From the cell containing the given text, extract its center point as [x, y] coordinate. 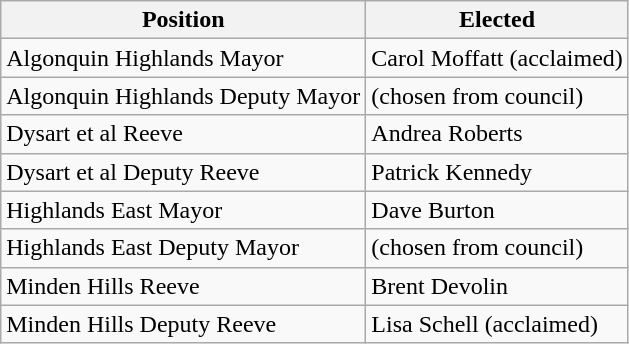
Position [184, 20]
Elected [498, 20]
Patrick Kennedy [498, 172]
Dysart et al Deputy Reeve [184, 172]
Dysart et al Reeve [184, 134]
Highlands East Mayor [184, 210]
Minden Hills Reeve [184, 286]
Algonquin Highlands Deputy Mayor [184, 96]
Dave Burton [498, 210]
Lisa Schell (acclaimed) [498, 324]
Brent Devolin [498, 286]
Algonquin Highlands Mayor [184, 58]
Minden Hills Deputy Reeve [184, 324]
Andrea Roberts [498, 134]
Highlands East Deputy Mayor [184, 248]
Carol Moffatt (acclaimed) [498, 58]
